Locate the cell with the specified text and output its [X, Y] center coordinate. 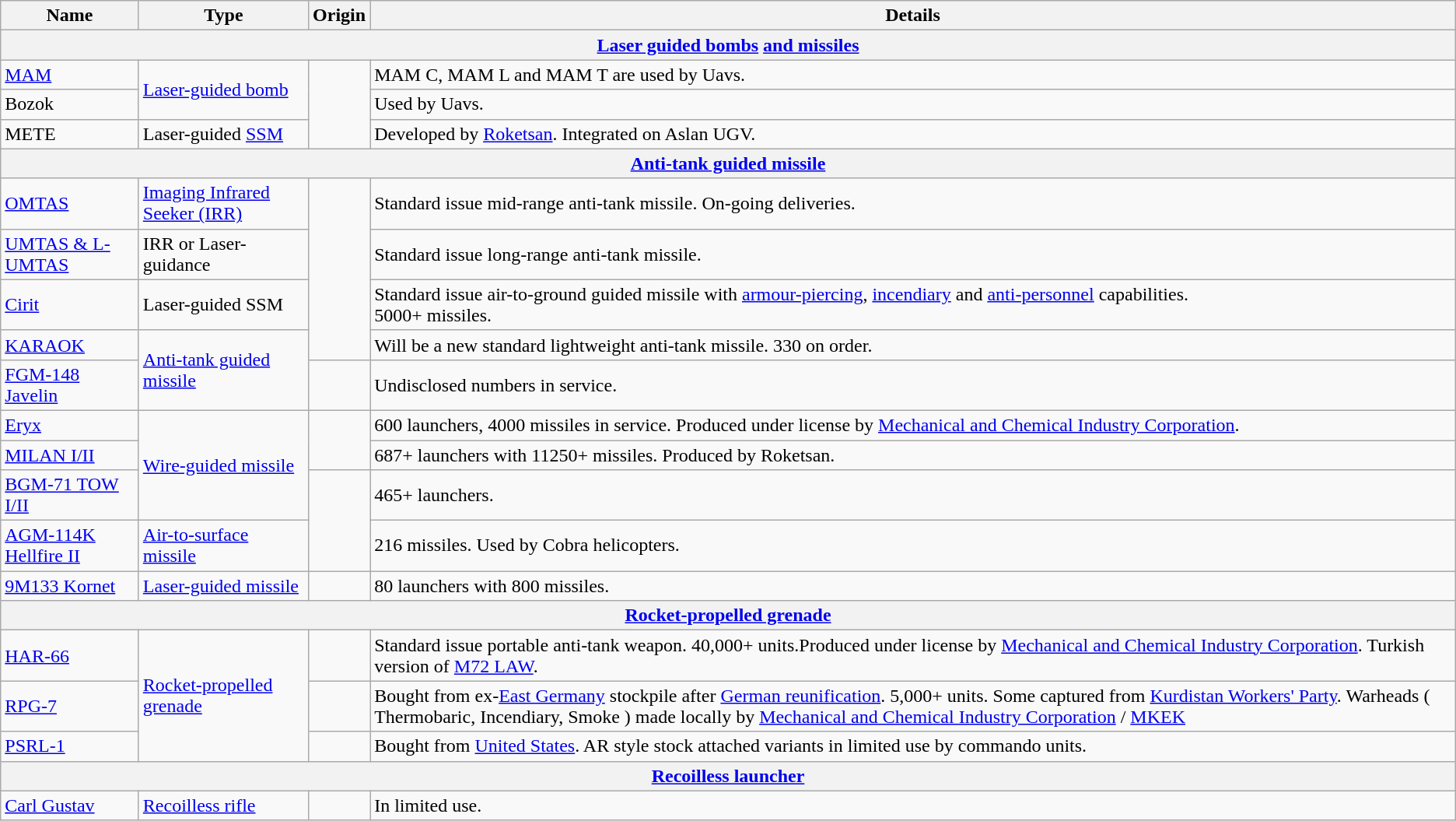
216 missiles. Used by Cobra helicopters. [913, 546]
Laser-guided bomb [223, 89]
Laser-guided missile [223, 586]
In limited use. [913, 805]
Recoilless launcher [728, 776]
KARAOK [70, 345]
Will be a new standard lightweight anti-tank missile. 330 on order. [913, 345]
Developed by Roketsan. Integrated on Aslan UGV. [913, 134]
9M133 Kornet [70, 586]
HAR-66 [70, 655]
Air-to-surface missile [223, 546]
Details [913, 16]
Used by Uavs. [913, 104]
Standard issue air-to-ground guided missile with armour-piercing, incendiary and anti-personnel capabilities.5000+ missiles. [913, 305]
Standard issue long-range anti-tank missile. [913, 254]
Laser guided bombs and missiles [728, 45]
RPG-7 [70, 707]
Undisclosed numbers in service. [913, 384]
Cirit [70, 305]
Bozok [70, 104]
IRR or Laser-guidance [223, 254]
600 launchers, 4000 missiles in service. Produced under license by Mechanical and Chemical Industry Corporation. [913, 425]
FGM-148 Javelin [70, 384]
OMTAS [70, 204]
AGM-114K Hellfire II [70, 546]
MILAN I/II [70, 455]
Origin [339, 16]
BGM-71 TOW I/II [70, 495]
Carl Gustav [70, 805]
687+ launchers with 11250+ missiles. Produced by Roketsan. [913, 455]
MAM C, MAM L and MAM T are used by Uavs. [913, 75]
Imaging Infrared Seeker (IRR) [223, 204]
METE [70, 134]
465+ launchers. [913, 495]
Standard issue mid-range anti-tank missile. On-going deliveries. [913, 204]
Recoilless rifle [223, 805]
UMTAS & L-UMTAS [70, 254]
MAM [70, 75]
Type [223, 16]
Eryx [70, 425]
80 launchers with 800 missiles. [913, 586]
PSRL-1 [70, 746]
Wire-guided missile [223, 465]
Bought from United States. AR style stock attached variants in limited use by commando units. [913, 746]
Name [70, 16]
